Return (x, y) of the center of cell containing provided text 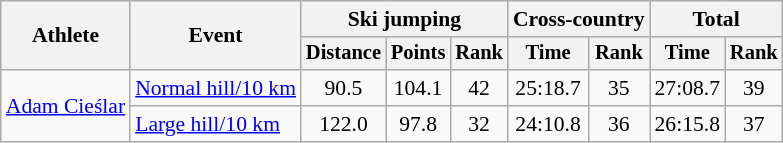
35 (618, 88)
Event (216, 36)
Adam Cieślar (66, 106)
36 (618, 124)
Normal hill/10 km (216, 88)
Total (716, 19)
Cross-country (579, 19)
104.1 (418, 88)
Ski jumping (404, 19)
Points (418, 54)
39 (754, 88)
26:15.8 (688, 124)
25:18.7 (548, 88)
24:10.8 (548, 124)
90.5 (344, 88)
27:08.7 (688, 88)
Distance (344, 54)
Large hill/10 km (216, 124)
122.0 (344, 124)
37 (754, 124)
97.8 (418, 124)
42 (479, 88)
Athlete (66, 36)
32 (479, 124)
